Capture the cell that displays the provided text and extract its (X, Y) central coordinate. 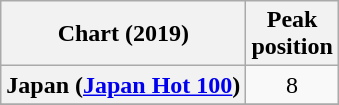
8 (292, 85)
Japan (Japan Hot 100) (124, 85)
Chart (2019) (124, 34)
Peakposition (292, 34)
